Determine the (x, y) coordinate at the center of the cell enclosing the given text.  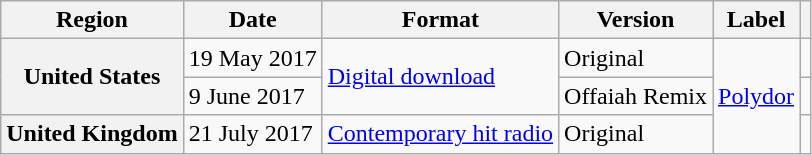
United Kingdom (92, 134)
Offaiah Remix (636, 96)
Region (92, 20)
Polydor (756, 96)
Digital download (440, 77)
Version (636, 20)
19 May 2017 (252, 58)
United States (92, 77)
Format (440, 20)
Label (756, 20)
Contemporary hit radio (440, 134)
Date (252, 20)
21 July 2017 (252, 134)
9 June 2017 (252, 96)
